Locate the cell with the specified text and output its (x, y) center coordinate. 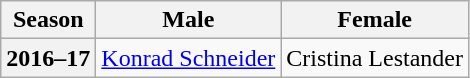
Male (188, 20)
2016–17 (48, 58)
Female (375, 20)
Season (48, 20)
Konrad Schneider (188, 58)
Cristina Lestander (375, 58)
